Provide the (X, Y) coordinate of the cell's center where the given text is located.  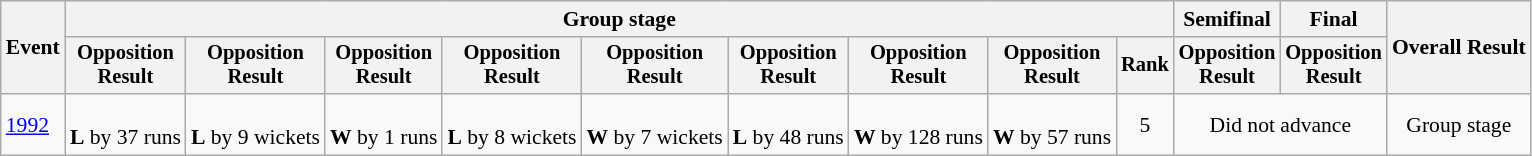
Rank (1145, 66)
Overall Result (1459, 48)
L by 37 runs (126, 124)
W by 128 runs (918, 124)
W by 1 runs (384, 124)
1992 (33, 124)
L by 9 wickets (256, 124)
L by 48 runs (788, 124)
Event (33, 48)
W by 7 wickets (655, 124)
5 (1145, 124)
L by 8 wickets (512, 124)
Semifinal (1228, 19)
Did not advance (1280, 124)
W by 57 runs (1052, 124)
Final (1334, 19)
